Search for the cell housing the specified text and yield its (X, Y) center coordinate. 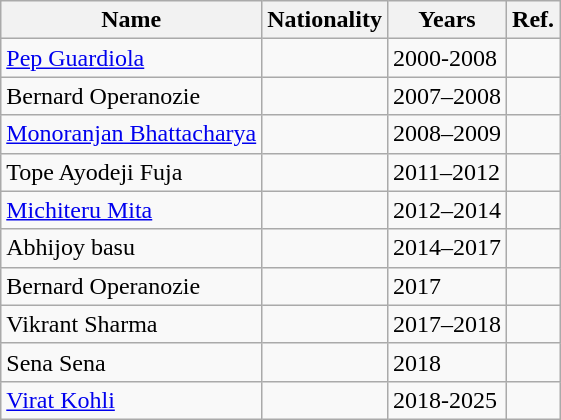
Ref. (534, 20)
Virat Kohli (132, 400)
2014–2017 (446, 248)
2012–2014 (446, 210)
Sena Sena (132, 362)
Monoranjan Bhattacharya (132, 134)
2017 (446, 286)
2000-2008 (446, 58)
Name (132, 20)
2011–2012 (446, 172)
2018 (446, 362)
Nationality (325, 20)
Abhijoy basu (132, 248)
2007–2008 (446, 96)
Tope Ayodeji Fuja (132, 172)
Vikrant Sharma (132, 324)
Michiteru Mita (132, 210)
2008–2009 (446, 134)
Years (446, 20)
Pep Guardiola (132, 58)
2017–2018 (446, 324)
2018-2025 (446, 400)
